Return the [X, Y] coordinate for the center point of the cell that contains the specified text.  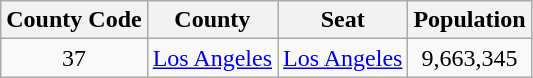
37 [74, 58]
County [212, 20]
County Code [74, 20]
9,663,345 [470, 58]
Population [470, 20]
Seat [343, 20]
